Determine the [X, Y] coordinate at the center of the cell enclosing the given text.  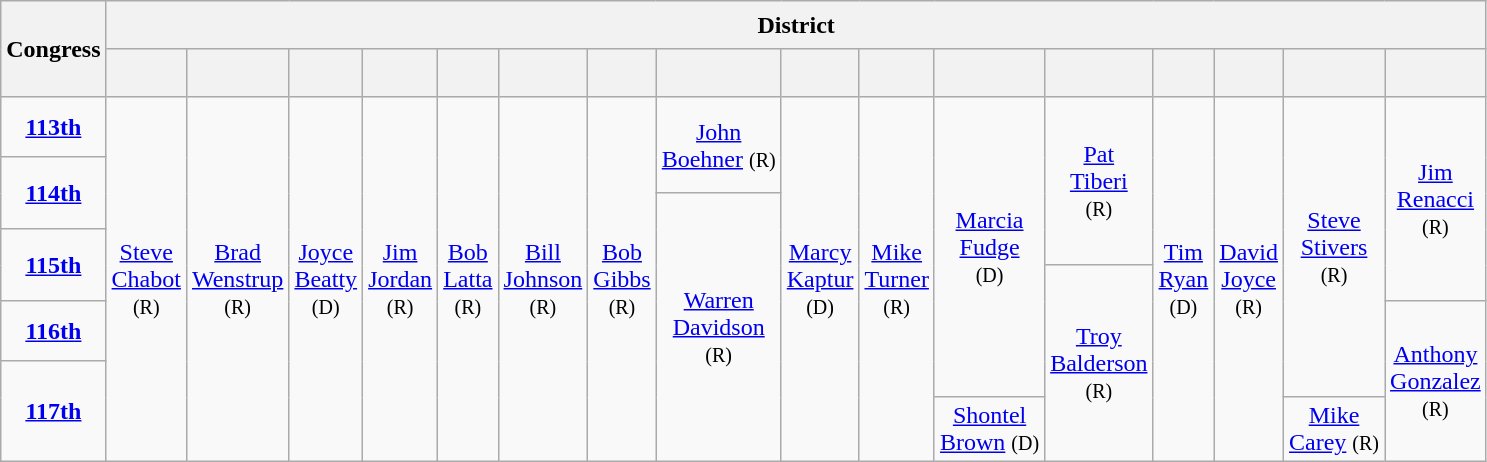
MarcyKaptur(D) [820, 280]
DavidJoyce(R) [1249, 280]
AnthonyGonzalez(R) [1436, 382]
JoyceBeatty(D) [326, 280]
MikeCarey (R) [1334, 430]
District [796, 25]
113th [54, 127]
117th [54, 412]
ShontelBrown (D) [989, 430]
BobGibbs(R) [622, 280]
116th [54, 331]
JohnBoehner (R) [718, 145]
Congress [54, 49]
BradWenstrup(R) [237, 280]
BobLatta(R) [468, 280]
TroyBalderson(R) [1099, 364]
TimRyan(D) [1184, 280]
115th [54, 265]
WarrenDavidson(R) [718, 328]
BillJohnson(R) [543, 280]
PatTiberi(R) [1099, 181]
JimJordan(R) [400, 280]
MikeTurner(R) [897, 280]
JimRenacci(R) [1436, 199]
MarciaFudge(D) [989, 247]
SteveStivers(R) [1334, 247]
SteveChabot(R) [146, 280]
114th [54, 193]
